Return the [X, Y] coordinate for the center point of the cell that contains the specified text.  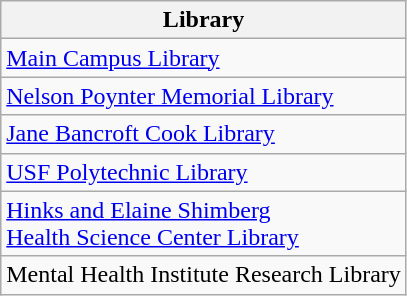
Nelson Poynter Memorial Library [204, 96]
USF Polytechnic Library [204, 172]
Mental Health Institute Research Library [204, 275]
Library [204, 20]
Main Campus Library [204, 58]
Jane Bancroft Cook Library [204, 134]
Hinks and Elaine Shimberg Health Science Center Library [204, 224]
